Extract the [X, Y] coordinate from the center of the cell holding the provided text.  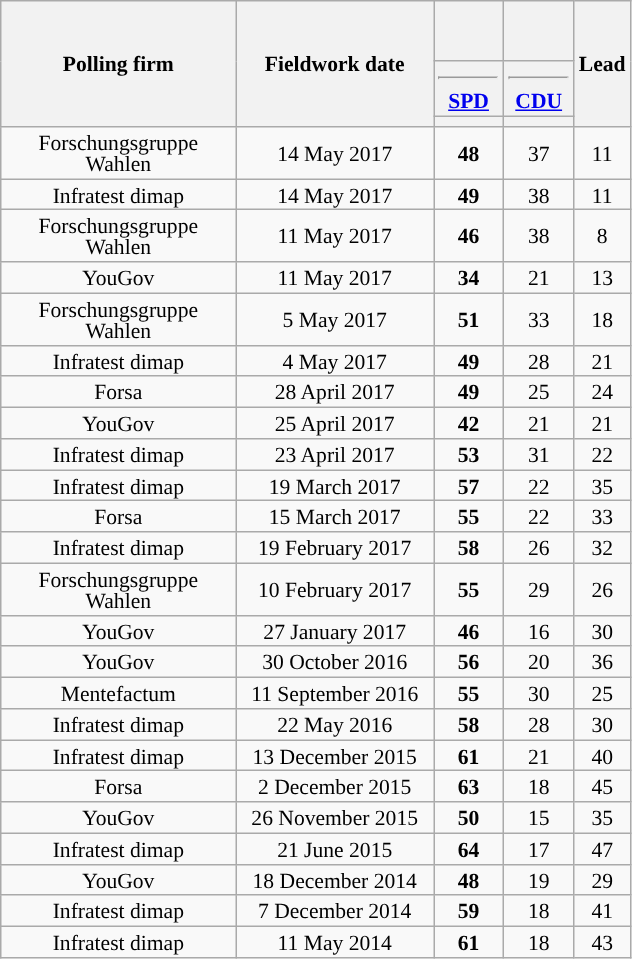
17 [539, 848]
19 March 2017 [335, 486]
40 [602, 756]
2 December 2015 [335, 786]
25 April 2017 [335, 424]
27 January 2017 [335, 632]
30 October 2016 [335, 662]
13 December 2015 [335, 756]
47 [602, 848]
CDU [539, 89]
4 May 2017 [335, 362]
57 [469, 486]
11 September 2016 [335, 694]
53 [469, 454]
Fieldwork date [335, 64]
8 [602, 236]
Polling firm [118, 64]
42 [469, 424]
SPD [469, 89]
41 [602, 912]
34 [469, 278]
Lead [602, 64]
26 November 2015 [335, 818]
Mentefactum [118, 694]
20 [539, 662]
24 [602, 392]
64 [469, 848]
63 [469, 786]
18 December 2014 [335, 880]
19 February 2017 [335, 548]
21 June 2015 [335, 848]
28 April 2017 [335, 392]
23 April 2017 [335, 454]
10 February 2017 [335, 589]
11 May 2014 [335, 942]
7 December 2014 [335, 912]
50 [469, 818]
43 [602, 942]
15 March 2017 [335, 516]
37 [539, 153]
36 [602, 662]
19 [539, 880]
32 [602, 548]
59 [469, 912]
22 May 2016 [335, 724]
16 [539, 632]
56 [469, 662]
51 [469, 319]
5 May 2017 [335, 319]
15 [539, 818]
31 [539, 454]
13 [602, 278]
45 [602, 786]
